Search for the cell housing the specified text and yield its [X, Y] center coordinate. 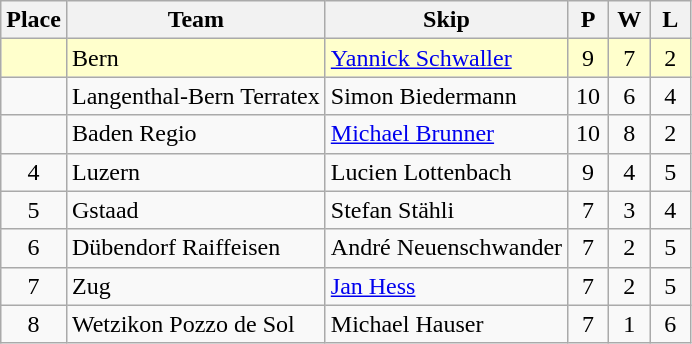
Yannick Schwaller [446, 58]
Gstaad [196, 210]
P [588, 20]
L [670, 20]
Luzern [196, 172]
Simon Biedermann [446, 96]
Wetzikon Pozzo de Sol [196, 324]
Michael Brunner [446, 134]
Stefan Stähli [446, 210]
Michael Hauser [446, 324]
Dübendorf Raiffeisen [196, 248]
Jan Hess [446, 286]
Lucien Lottenbach [446, 172]
Place [34, 20]
Langenthal-Bern Terratex [196, 96]
Bern [196, 58]
1 [630, 324]
Baden Regio [196, 134]
W [630, 20]
André Neuenschwander [446, 248]
Team [196, 20]
Skip [446, 20]
Zug [196, 286]
3 [630, 210]
